From the cell containing the given text, extract its center point as [x, y] coordinate. 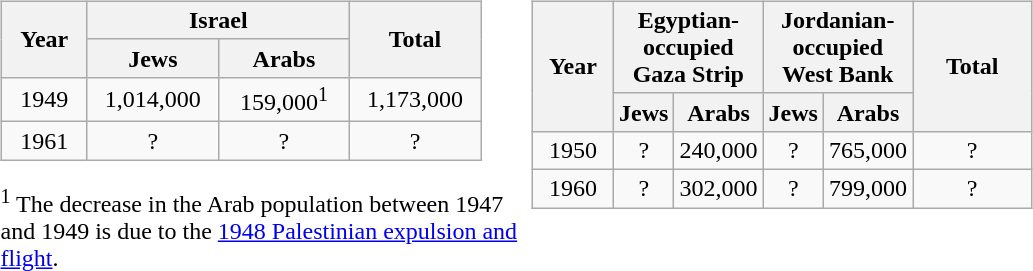
765,000 [868, 150]
1960 [572, 188]
1961 [44, 141]
1,173,000 [414, 100]
1950 [572, 150]
1949 [44, 100]
302,000 [718, 188]
Israel [218, 20]
1,014,000 [152, 100]
Jordanian-occupied West Bank [838, 47]
240,000 [718, 150]
799,000 [868, 188]
Egyptian-occupied Gaza Strip [688, 47]
159,0001 [284, 100]
